Search for the cell housing the specified text and yield its [X, Y] center coordinate. 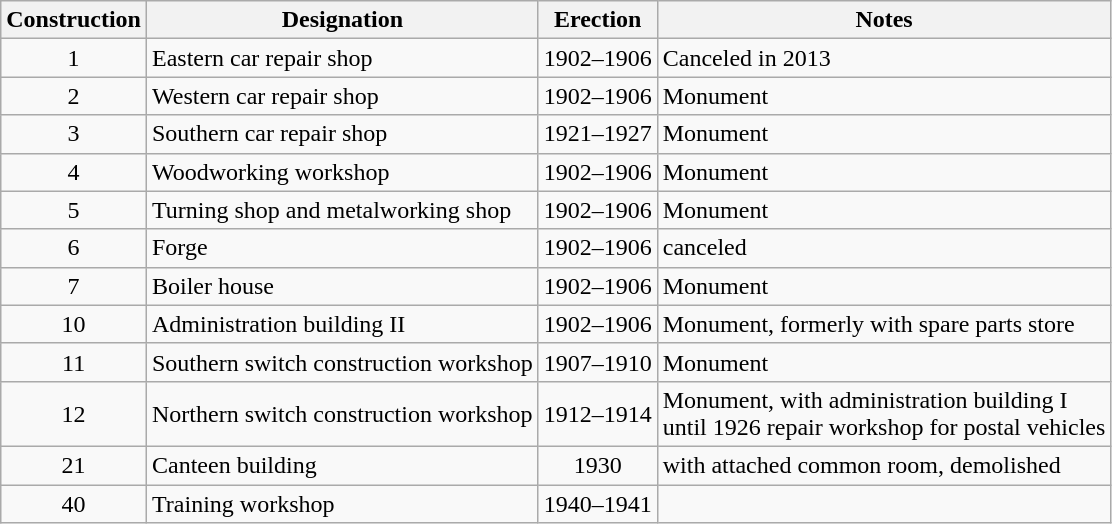
11 [74, 362]
Canteen building [342, 465]
Eastern car repair shop [342, 58]
3 [74, 134]
Training workshop [342, 503]
Turning shop and metalworking shop [342, 210]
1930 [598, 465]
Monument, formerly with spare parts store [884, 324]
10 [74, 324]
with attached common room, demolished [884, 465]
canceled [884, 248]
40 [74, 503]
Woodworking workshop [342, 172]
Southern switch construction workshop [342, 362]
1907–1910 [598, 362]
Forge [342, 248]
5 [74, 210]
21 [74, 465]
Northern switch construction workshop [342, 414]
Boiler house [342, 286]
Western car repair shop [342, 96]
2 [74, 96]
1912–1914 [598, 414]
1940–1941 [598, 503]
6 [74, 248]
7 [74, 286]
Canceled in 2013 [884, 58]
Erection [598, 20]
1921–1927 [598, 134]
1 [74, 58]
4 [74, 172]
Administration building II [342, 324]
Monument, with administration building Iuntil 1926 repair workshop for postal vehicles [884, 414]
Designation [342, 20]
Notes [884, 20]
Construction [74, 20]
Southern car repair shop [342, 134]
12 [74, 414]
